Provide the (x, y) coordinate of the cell's center where the given text is located.  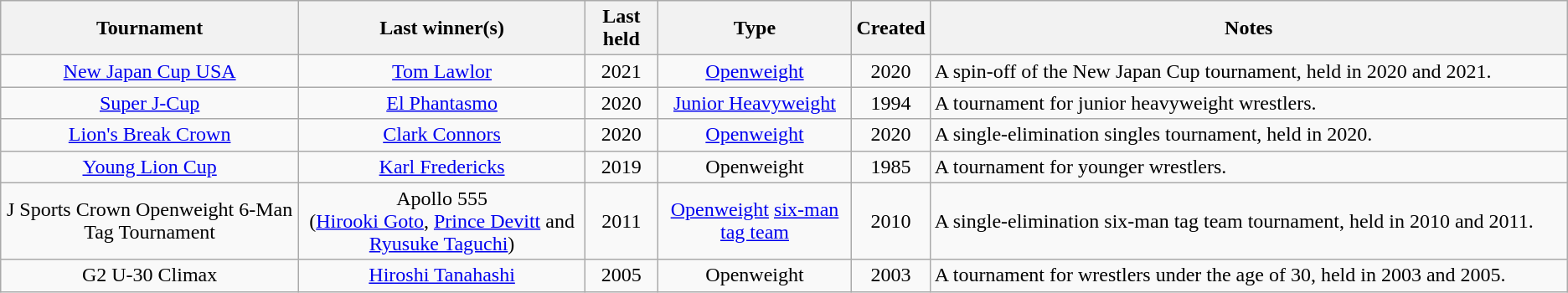
A single-elimination singles tournament, held in 2020. (1248, 135)
2019 (622, 167)
Clark Connors (441, 135)
A tournament for junior heavyweight wrestlers. (1248, 103)
2011 (622, 221)
J Sports Crown Openweight 6-Man Tag Tournament (150, 221)
Type (755, 28)
Tournament (150, 28)
Last held (622, 28)
A single-elimination six-man tag team tournament, held in 2010 and 2011. (1248, 221)
Karl Fredericks (441, 167)
Openweight six-man tag team (755, 221)
A spin-off of the New Japan Cup tournament, held in 2020 and 2021. (1248, 71)
2021 (622, 71)
1994 (891, 103)
A tournament for younger wrestlers. (1248, 167)
El Phantasmo (441, 103)
Young Lion Cup (150, 167)
2010 (891, 221)
Hiroshi Tanahashi (441, 275)
Apollo 555(Hirooki Goto, Prince Devitt and Ryusuke Taguchi) (441, 221)
Last winner(s) (441, 28)
New Japan Cup USA (150, 71)
G2 U-30 Climax (150, 275)
A tournament for wrestlers under the age of 30, held in 2003 and 2005. (1248, 275)
Created (891, 28)
Junior Heavyweight (755, 103)
2005 (622, 275)
1985 (891, 167)
Notes (1248, 28)
Super J-Cup (150, 103)
2003 (891, 275)
Tom Lawlor (441, 71)
Lion's Break Crown (150, 135)
